Detect which cell encompasses the target text, then output its (x, y) center coordinate. 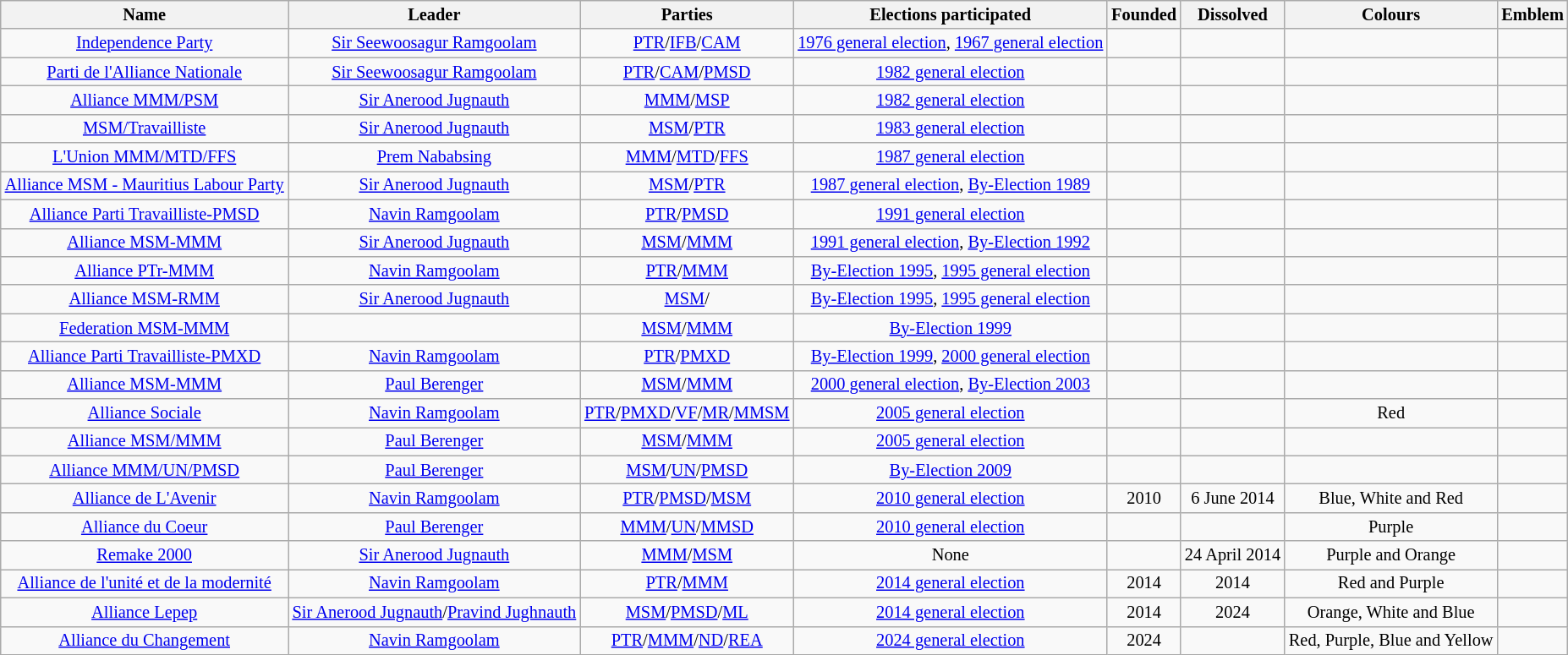
MMM/MSM (687, 555)
By-Election 1999 (951, 328)
2000 general election, By-Election 2003 (951, 385)
Parties (687, 14)
PTR/PMXD/VF/MR/MMSM (687, 413)
PTR/MMM/ND/REA (687, 641)
PTR/PMXD (687, 356)
Alliance MMM/PSM (145, 100)
Alliance de l'unité et de la modernité (145, 583)
Alliance de L'Avenir (145, 498)
MMM/MTD/FFS (687, 157)
1987 general election (951, 157)
1991 general election (951, 214)
PTR/PMSD (687, 214)
Purple (1391, 527)
Red (1391, 413)
Parti de l'Alliance Nationale (145, 72)
Name (145, 14)
Purple and Orange (1391, 555)
Alliance Parti Travailliste-PMXD (145, 356)
Alliance MSM - Mauritius Labour Party (145, 185)
Red and Purple (1391, 583)
By-Election 1999, 2000 general election (951, 356)
1991 general election, By-Election 1992 (951, 243)
MSM/ (687, 299)
PTR/IFB/CAM (687, 43)
Alliance MSM-RMM (145, 299)
Elections participated (951, 14)
Alliance Lepep (145, 612)
Colours (1391, 14)
MMM/MSP (687, 100)
MSM/Travailliste (145, 128)
1987 general election, By-Election 1989 (951, 185)
MSM/UN/PMSD (687, 470)
Federation MSM-MMM (145, 328)
1983 general election (951, 128)
L'Union MMM/MTD/FFS (145, 157)
24 April 2014 (1233, 555)
2024 general election (951, 641)
Dissolved (1233, 14)
Alliance Parti Travailliste-PMSD (145, 214)
Orange, White and Blue (1391, 612)
1976 general election, 1967 general election (951, 43)
Emblem (1532, 14)
Remake 2000 (145, 555)
Independence Party (145, 43)
Alliance MMM/UN/PMSD (145, 470)
6 June 2014 (1233, 498)
Leader (435, 14)
Alliance du Coeur (145, 527)
MMM/UN/MMSD (687, 527)
Alliance PTr-MMM (145, 270)
Sir Anerood Jugnauth/Pravind Jughnauth (435, 612)
None (951, 555)
PTR/CAM/PMSD (687, 72)
Red, Purple, Blue and Yellow (1391, 641)
By-Election 2009 (951, 470)
Founded (1143, 14)
Prem Nababsing (435, 157)
PTR/PMSD/MSM (687, 498)
MSM/PMSD/ML (687, 612)
2010 (1143, 498)
Alliance MSM/MMM (145, 441)
Alliance du Changement (145, 641)
Alliance Sociale (145, 413)
Blue, White and Red (1391, 498)
